Scan for the cell matching the given text and deliver its [x, y] coordinate at center. 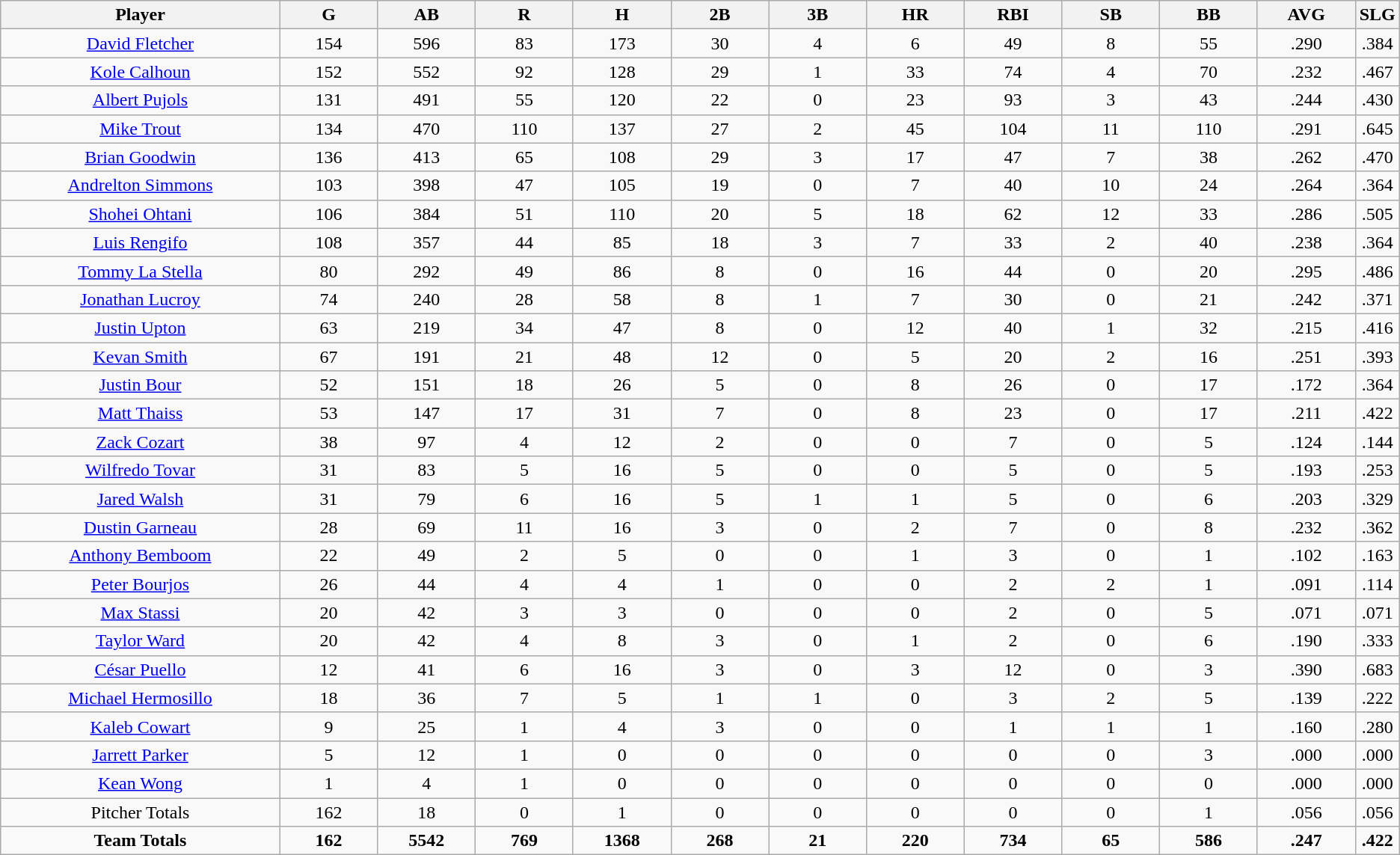
191 [426, 357]
Max Stassi [141, 613]
Kean Wong [141, 783]
AVG [1306, 15]
36 [426, 698]
Kaleb Cowart [141, 726]
292 [426, 271]
470 [426, 129]
.683 [1378, 669]
491 [426, 100]
32 [1209, 328]
51 [525, 214]
.264 [1306, 186]
Wilfredo Tovar [141, 471]
.247 [1306, 841]
.160 [1306, 726]
79 [426, 499]
Kevan Smith [141, 357]
137 [622, 129]
173 [622, 43]
586 [1209, 841]
Albert Pujols [141, 100]
134 [329, 129]
.290 [1306, 43]
.329 [1378, 499]
103 [329, 186]
86 [622, 271]
.244 [1306, 100]
Tommy La Stella [141, 271]
268 [719, 841]
92 [525, 72]
413 [426, 157]
25 [426, 726]
.172 [1306, 385]
.393 [1378, 357]
9 [329, 726]
.163 [1378, 556]
Team Totals [141, 841]
Pitcher Totals [141, 812]
67 [329, 357]
80 [329, 271]
Jarrett Parker [141, 755]
53 [329, 414]
70 [1209, 72]
97 [426, 442]
.253 [1378, 471]
Matt Thaiss [141, 414]
27 [719, 129]
Zack Cozart [141, 442]
131 [329, 100]
151 [426, 385]
41 [426, 669]
220 [915, 841]
398 [426, 186]
69 [426, 527]
Jonathan Lucroy [141, 299]
106 [329, 214]
45 [915, 129]
.280 [1378, 726]
SLG [1378, 15]
120 [622, 100]
.286 [1306, 214]
HR [915, 15]
19 [719, 186]
.333 [1378, 641]
.190 [1306, 641]
.371 [1378, 299]
1368 [622, 841]
Mike Trout [141, 129]
R [525, 15]
.114 [1378, 584]
.102 [1306, 556]
128 [622, 72]
.505 [1378, 214]
.242 [1306, 299]
.238 [1306, 242]
SB [1111, 15]
154 [329, 43]
147 [426, 414]
240 [426, 299]
.467 [1378, 72]
62 [1013, 214]
58 [622, 299]
.295 [1306, 271]
H [622, 15]
769 [525, 841]
Justin Bour [141, 385]
Luis Rengifo [141, 242]
5542 [426, 841]
Peter Bourjos [141, 584]
2B [719, 15]
43 [1209, 100]
734 [1013, 841]
52 [329, 385]
63 [329, 328]
.486 [1378, 271]
357 [426, 242]
.203 [1306, 499]
.291 [1306, 129]
34 [525, 328]
Taylor Ward [141, 641]
.251 [1306, 357]
Dustin Garneau [141, 527]
85 [622, 242]
César Puello [141, 669]
.215 [1306, 328]
David Fletcher [141, 43]
.645 [1378, 129]
.416 [1378, 328]
10 [1111, 186]
384 [426, 214]
Shohei Ohtani [141, 214]
Andrelton Simmons [141, 186]
.193 [1306, 471]
Justin Upton [141, 328]
.139 [1306, 698]
3B [818, 15]
136 [329, 157]
.211 [1306, 414]
.091 [1306, 584]
.262 [1306, 157]
104 [1013, 129]
Kole Calhoun [141, 72]
552 [426, 72]
.222 [1378, 698]
RBI [1013, 15]
.144 [1378, 442]
AB [426, 15]
93 [1013, 100]
105 [622, 186]
Player [141, 15]
Anthony Bemboom [141, 556]
.124 [1306, 442]
G [329, 15]
.430 [1378, 100]
.384 [1378, 43]
Jared Walsh [141, 499]
Brian Goodwin [141, 157]
.470 [1378, 157]
596 [426, 43]
BB [1209, 15]
Michael Hermosillo [141, 698]
.390 [1306, 669]
152 [329, 72]
24 [1209, 186]
219 [426, 328]
48 [622, 357]
.362 [1378, 527]
